From the cell containing the given text, extract its center point as [X, Y] coordinate. 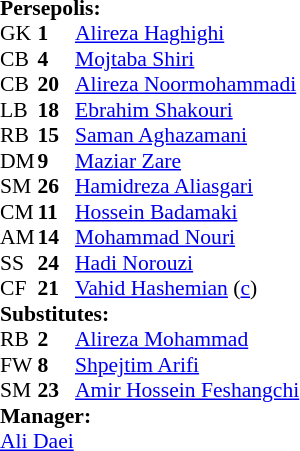
Alireza Haghighi [187, 33]
CF [19, 289]
Alireza Noormohammadi [187, 85]
8 [57, 365]
Substitutes: [150, 314]
9 [57, 161]
Alireza Mohammad [187, 339]
SS [19, 263]
2 [57, 339]
18 [57, 110]
Saman Aghazamani [187, 135]
GK [19, 33]
Hossein Badamaki [187, 212]
4 [57, 59]
20 [57, 85]
Shpejtim Arifi [187, 365]
1 [57, 33]
CM [19, 212]
LB [19, 110]
15 [57, 135]
Maziar Zare [187, 161]
Ebrahim Shakouri [187, 110]
23 [57, 391]
Hadi Norouzi [187, 263]
26 [57, 187]
DM [19, 161]
FW [19, 365]
24 [57, 263]
Hamidreza Aliasgari [187, 187]
14 [57, 237]
21 [57, 289]
AM [19, 237]
11 [57, 212]
Mojtaba Shiri [187, 59]
Amir Hossein Feshangchi [187, 391]
Vahid Hashemian (c) [187, 289]
Mohammad Nouri [187, 237]
Manager: [150, 416]
